Detect which cell encompasses the target text, then output its [x, y] center coordinate. 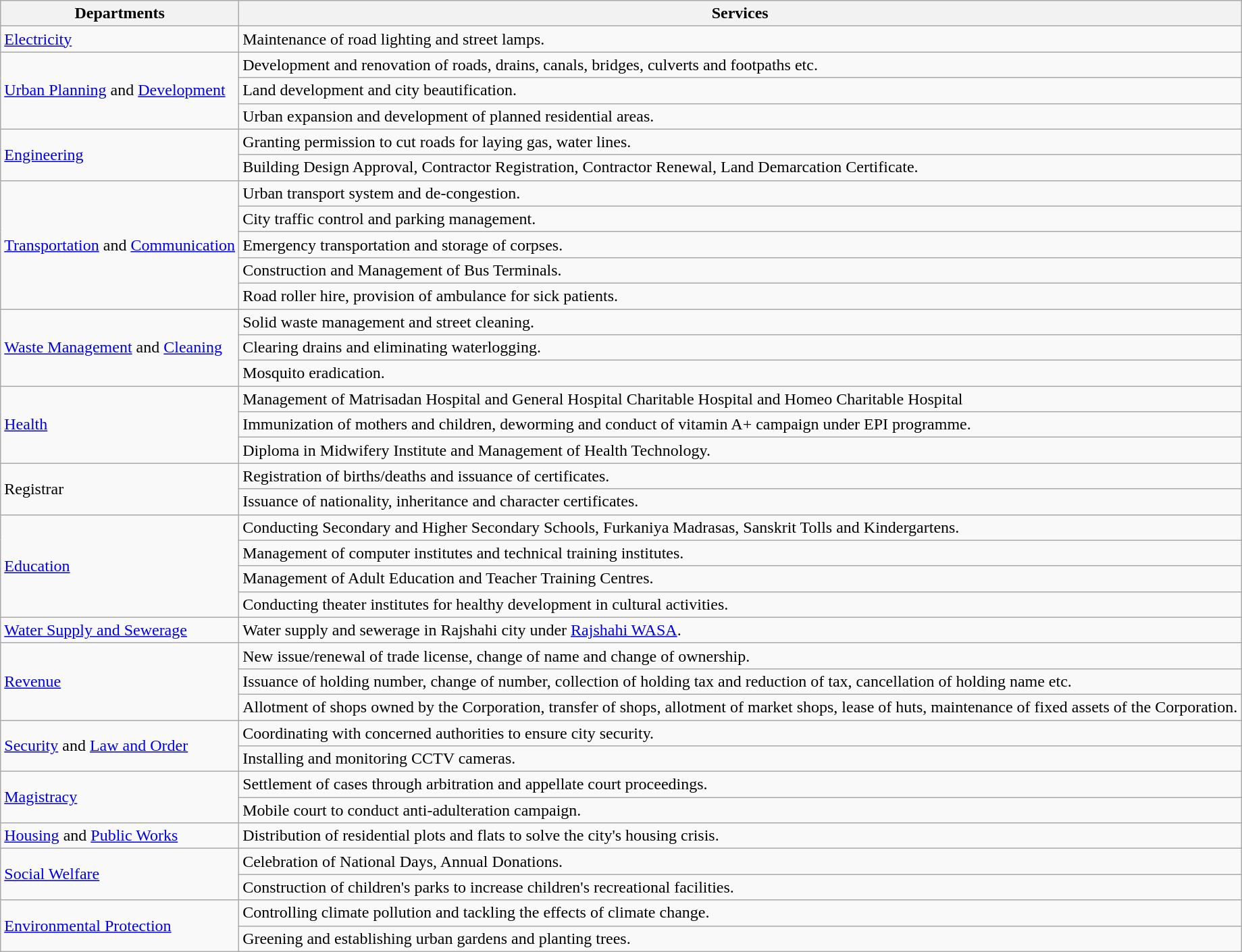
City traffic control and parking management. [740, 219]
Departments [120, 14]
Engineering [120, 155]
Management of Adult Education and Teacher Training Centres. [740, 579]
Social Welfare [120, 874]
Mobile court to conduct anti-adulteration campaign. [740, 810]
Electricity [120, 39]
Coordinating with concerned authorities to ensure city security. [740, 733]
Waste Management and Cleaning [120, 348]
Registration of births/deaths and issuance of certificates. [740, 476]
Emergency transportation and storage of corpses. [740, 244]
Urban Planning and Development [120, 90]
Conducting Secondary and Higher Secondary Schools, Furkaniya Madrasas, Sanskrit Tolls and Kindergartens. [740, 527]
Transportation and Communication [120, 244]
Water supply and sewerage in Rajshahi city under Rajshahi WASA. [740, 630]
Building Design Approval, Contractor Registration, Contractor Renewal, Land Demarcation Certificate. [740, 167]
Construction and Management of Bus Terminals. [740, 270]
Development and renovation of roads, drains, canals, bridges, culverts and footpaths etc. [740, 65]
Management of computer institutes and technical training institutes. [740, 553]
Water Supply and Sewerage [120, 630]
Issuance of nationality, inheritance and character certificates. [740, 502]
Mosquito eradication. [740, 373]
Immunization of mothers and children, deworming and conduct of vitamin A+ campaign under EPI programme. [740, 425]
Housing and Public Works [120, 836]
Granting permission to cut roads for laying gas, water lines. [740, 142]
Celebration of National Days, Annual Donations. [740, 862]
Construction of children's parks to increase children's recreational facilities. [740, 887]
Diploma in Midwifery Institute and Management of Health Technology. [740, 450]
Revenue [120, 681]
Maintenance of road lighting and street lamps. [740, 39]
Land development and city beautification. [740, 90]
Road roller hire, provision of ambulance for sick patients. [740, 296]
Installing and monitoring CCTV cameras. [740, 759]
Urban transport system and de-congestion. [740, 193]
Security and Law and Order [120, 745]
Registrar [120, 489]
Greening and establishing urban gardens and planting trees. [740, 938]
Settlement of cases through arbitration and appellate court proceedings. [740, 785]
Issuance of holding number, change of number, collection of holding tax and reduction of tax, cancellation of holding name etc. [740, 681]
Clearing drains and eliminating waterlogging. [740, 348]
Distribution of residential plots and flats to solve the city's housing crisis. [740, 836]
Services [740, 14]
Controlling climate pollution and tackling the effects of climate change. [740, 913]
Conducting theater institutes for healthy development in cultural activities. [740, 604]
New issue/renewal of trade license, change of name and change of ownership. [740, 656]
Health [120, 425]
Environmental Protection [120, 926]
Solid waste management and street cleaning. [740, 322]
Management of Matrisadan Hospital and General Hospital Charitable Hospital and Homeo Charitable Hospital [740, 399]
Urban expansion and development of planned residential areas. [740, 116]
Education [120, 566]
Magistracy [120, 797]
